Search for the cell housing the specified text and yield its (X, Y) center coordinate. 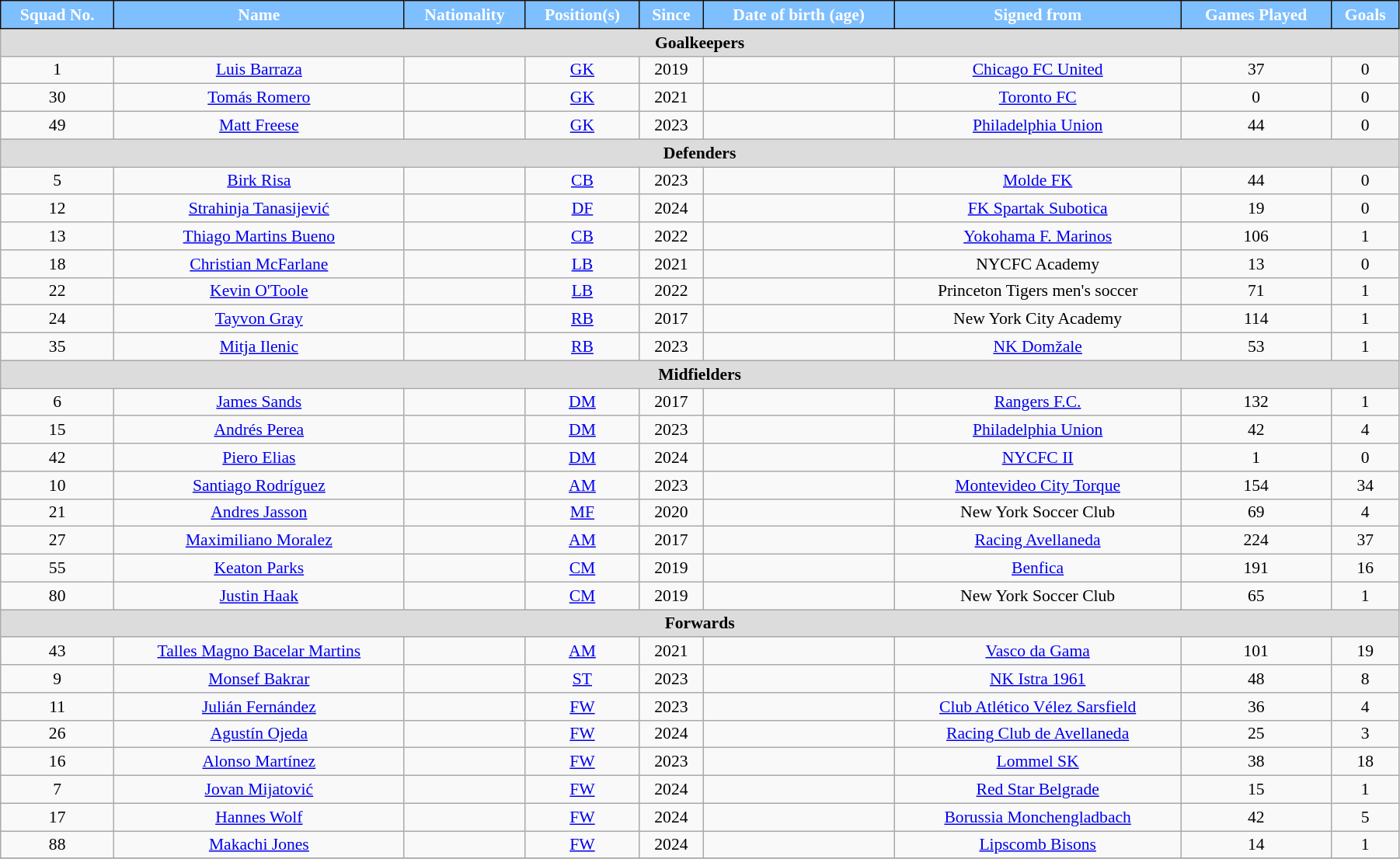
88 (57, 845)
11 (57, 707)
Name (259, 15)
35 (57, 347)
106 (1256, 236)
Lipscomb Bisons (1038, 845)
Red Star Belgrade (1038, 790)
Midfielders (700, 374)
Alonso Martínez (259, 762)
69 (1256, 513)
NYCFC II (1038, 457)
Justin Haak (259, 596)
Strahinja Tanasijević (259, 209)
Date of birth (age) (799, 15)
Makachi Jones (259, 845)
Keaton Parks (259, 569)
Position(s) (583, 15)
Toronto FC (1038, 98)
30 (57, 98)
12 (57, 209)
24 (57, 319)
Piero Elias (259, 457)
ST (583, 679)
Matt Freese (259, 126)
Borussia Monchengladbach (1038, 817)
55 (57, 569)
224 (1256, 541)
Racing Club de Avellaneda (1038, 734)
Maximiliano Moralez (259, 541)
Andres Jasson (259, 513)
Santiago Rodríguez (259, 485)
49 (57, 126)
Princeton Tigers men's soccer (1038, 291)
Goals (1366, 15)
191 (1256, 569)
Defenders (700, 153)
71 (1256, 291)
43 (57, 652)
NK Istra 1961 (1038, 679)
Kevin O'Toole (259, 291)
26 (57, 734)
Yokohama F. Marinos (1038, 236)
38 (1256, 762)
Benfica (1038, 569)
53 (1256, 347)
2020 (671, 513)
6 (57, 402)
80 (57, 596)
Vasco da Gama (1038, 652)
17 (57, 817)
10 (57, 485)
Forwards (700, 624)
Molde FK (1038, 181)
NYCFC Academy (1038, 264)
Luis Barraza (259, 70)
114 (1256, 319)
48 (1256, 679)
14 (1256, 845)
27 (57, 541)
Games Played (1256, 15)
Hannes Wolf (259, 817)
21 (57, 513)
New York City Academy (1038, 319)
65 (1256, 596)
25 (1256, 734)
Tayvon Gray (259, 319)
Talles Magno Bacelar Martins (259, 652)
22 (57, 291)
154 (1256, 485)
Birk Risa (259, 181)
DF (583, 209)
Julián Fernández (259, 707)
James Sands (259, 402)
Goalkeepers (700, 43)
8 (1366, 679)
Lommel SK (1038, 762)
Since (671, 15)
9 (57, 679)
Montevideo City Torque (1038, 485)
101 (1256, 652)
Club Atlético Vélez Sarsfield (1038, 707)
132 (1256, 402)
Christian McFarlane (259, 264)
Andrés Perea (259, 430)
Monsef Bakrar (259, 679)
Chicago FC United (1038, 70)
3 (1366, 734)
Agustín Ojeda (259, 734)
34 (1366, 485)
FK Spartak Subotica (1038, 209)
Nationality (465, 15)
7 (57, 790)
36 (1256, 707)
Mitja Ilenic (259, 347)
Signed from (1038, 15)
NK Domžale (1038, 347)
MF (583, 513)
Squad No. (57, 15)
Racing Avellaneda (1038, 541)
Tomás Romero (259, 98)
Rangers F.C. (1038, 402)
Thiago Martins Bueno (259, 236)
Jovan Mijatović (259, 790)
